Provide the (X, Y) coordinate of the cell's center where the given text is located.  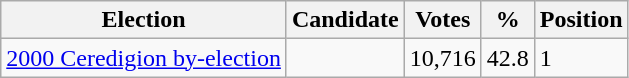
42.8 (508, 58)
% (508, 20)
Votes (442, 20)
Election (144, 20)
1 (581, 58)
Position (581, 20)
2000 Ceredigion by-election (144, 58)
Candidate (345, 20)
10,716 (442, 58)
